Provide the [x, y] coordinate of the cell's center where the given text is located.  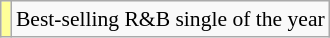
Best-selling R&B single of the year [170, 19]
